Provide the (x, y) coordinate of the cell's center where the given text is located.  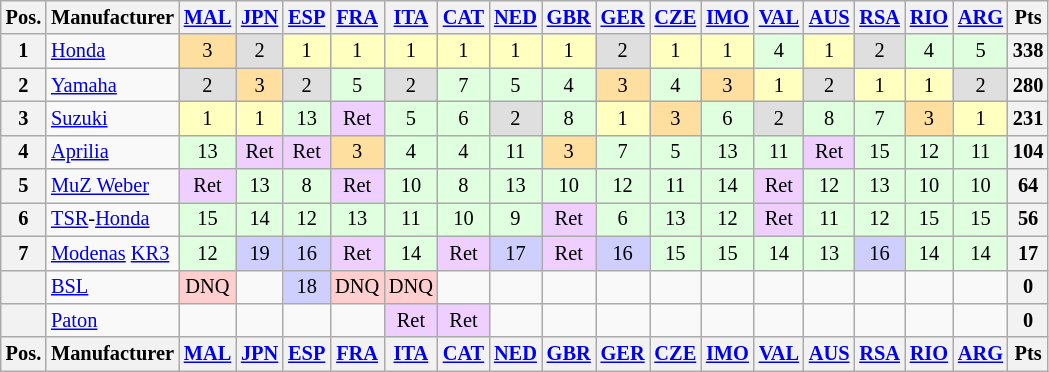
Paton (112, 320)
231 (1028, 118)
338 (1028, 51)
BSL (112, 287)
MuZ Weber (112, 186)
19 (260, 253)
280 (1028, 85)
18 (306, 287)
56 (1028, 219)
Suzuki (112, 118)
64 (1028, 186)
9 (516, 219)
Aprilia (112, 152)
Honda (112, 51)
Modenas KR3 (112, 253)
TSR-Honda (112, 219)
Yamaha (112, 85)
104 (1028, 152)
